Return (x, y) of the center of cell containing provided text 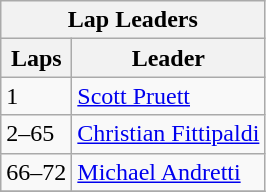
66–72 (36, 172)
Christian Fittipaldi (168, 134)
Laps (36, 58)
2–65 (36, 134)
Leader (168, 58)
Lap Leaders (133, 20)
Michael Andretti (168, 172)
Scott Pruett (168, 96)
1 (36, 96)
